Detect which cell encompasses the target text, then output its [X, Y] center coordinate. 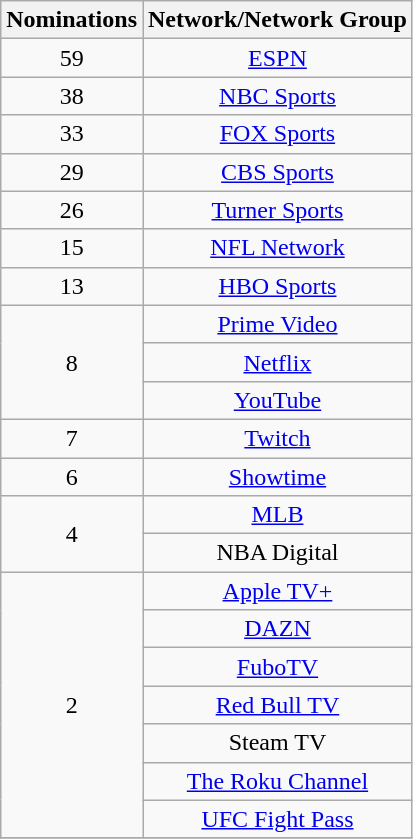
59 [72, 58]
DAZN [277, 629]
HBO Sports [277, 286]
Apple TV+ [277, 591]
ESPN [277, 58]
15 [72, 248]
YouTube [277, 400]
Steam TV [277, 743]
29 [72, 172]
13 [72, 286]
NBC Sports [277, 96]
NFL Network [277, 248]
The Roku Channel [277, 781]
Red Bull TV [277, 705]
38 [72, 96]
33 [72, 134]
FOX Sports [277, 134]
UFC Fight Pass [277, 819]
MLB [277, 515]
NBA Digital [277, 553]
Showtime [277, 477]
2 [72, 705]
8 [72, 362]
26 [72, 210]
FuboTV [277, 667]
Nominations [72, 20]
6 [72, 477]
Prime Video [277, 324]
Twitch [277, 438]
Turner Sports [277, 210]
7 [72, 438]
Network/Network Group [277, 20]
4 [72, 534]
CBS Sports [277, 172]
Netflix [277, 362]
